Locate the cell with the specified text and output its [X, Y] center coordinate. 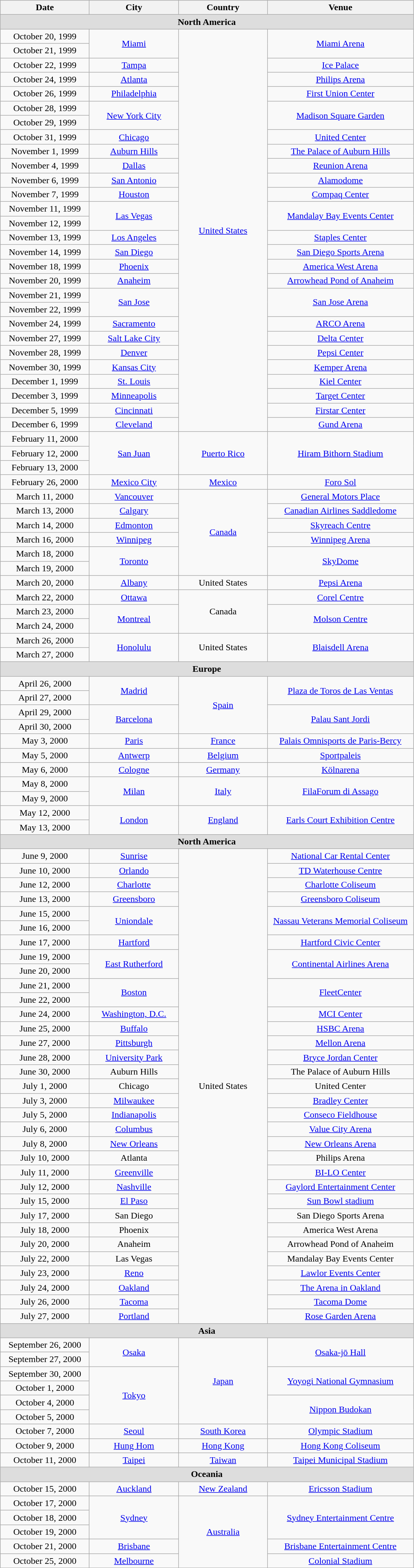
Osaka [134, 1352]
Conseco Fieldhouse [340, 1115]
June 10, 2000 [45, 870]
November 13, 1999 [45, 238]
Charlotte Coliseum [340, 885]
Mexico City [134, 482]
Staples Center [340, 238]
ARCO Arena [340, 324]
November 4, 1999 [45, 165]
Canadian Airlines Saddledome [340, 511]
October 31, 1999 [45, 137]
Uniondale [134, 921]
Italy [223, 791]
Earls Court Exhibition Centre [340, 820]
November 14, 1999 [45, 252]
FilaForum di Assago [340, 791]
Hartford [134, 942]
July 26, 2000 [45, 1302]
March 16, 2000 [45, 540]
Lawlor Events Center [340, 1273]
University Park [134, 1057]
Oakland [134, 1287]
Milan [134, 791]
Palais Omnisports de Paris-Bercy [340, 741]
June 22, 2000 [45, 1000]
October 22, 1999 [45, 65]
November 30, 1999 [45, 367]
Germany [223, 770]
July 3, 2000 [45, 1101]
Ottawa [134, 597]
May 12, 2000 [45, 813]
Mexico [223, 482]
October 21, 2000 [45, 1546]
Pepsi Arena [340, 583]
October 17, 2000 [45, 1503]
September 30, 2000 [45, 1374]
November 22, 1999 [45, 309]
FleetCenter [340, 993]
Edmonton [134, 525]
Sun Bowl stadium [340, 1201]
Osaka-jō Hall [340, 1352]
BI-LO Center [340, 1172]
July 15, 2000 [45, 1201]
October 4, 2000 [45, 1403]
November 20, 1999 [45, 281]
Charlotte [134, 885]
Boston [134, 993]
Hung Hom [134, 1446]
July 6, 2000 [45, 1129]
October 26, 1999 [45, 94]
Kölnarena [340, 770]
Brisbane Entertainment Centre [340, 1546]
Dallas [134, 165]
Date [45, 8]
Sacramento [134, 324]
September 26, 2000 [45, 1345]
October 21, 1999 [45, 51]
Orlando [134, 870]
February 12, 2000 [45, 453]
Indianapolis [134, 1115]
Taiwan [223, 1460]
April 30, 2000 [45, 727]
March 24, 2000 [45, 626]
Nippon Budokan [340, 1410]
Puerto Rico [223, 453]
Target Center [340, 396]
October 20, 1999 [45, 36]
Cincinnati [134, 410]
Palau Sant Jordi [340, 719]
November 21, 1999 [45, 295]
November 6, 1999 [45, 180]
Tacoma [134, 1302]
First Union Center [340, 94]
Washington, D.C. [134, 1014]
Cologne [134, 770]
July 23, 2000 [45, 1273]
July 1, 2000 [45, 1086]
July 12, 2000 [45, 1187]
Reno [134, 1273]
Nassau Veterans Memorial Coliseum [340, 921]
Sydney Entertainment Centre [340, 1517]
Alamodome [340, 180]
New York City [134, 115]
Bradley Center [340, 1101]
October 9, 2000 [45, 1446]
July 20, 2000 [45, 1244]
Oceania [207, 1474]
Seoul [134, 1431]
Buffalo [134, 1028]
June 12, 2000 [45, 885]
June 16, 2000 [45, 928]
Colonial Stadium [340, 1561]
Yoyogi National Gymnasium [340, 1381]
New Orleans [134, 1144]
Auckland [134, 1489]
May 6, 2000 [45, 770]
June 30, 2000 [45, 1072]
Delta Center [340, 338]
Rose Garden Arena [340, 1316]
December 3, 1999 [45, 396]
May 5, 2000 [45, 755]
San Juan [134, 453]
Molson Centre [340, 619]
Barcelona [134, 719]
Australia [223, 1532]
April 29, 2000 [45, 712]
November 1, 1999 [45, 151]
Ice Palace [340, 65]
General Motors Place [340, 496]
March 18, 2000 [45, 554]
Reunion Arena [340, 165]
Milwaukee [134, 1101]
New Zealand [223, 1489]
March 19, 2000 [45, 568]
Bryce Jordan Center [340, 1057]
Columbus [134, 1129]
March 11, 2000 [45, 496]
Nashville [134, 1187]
TD Waterhouse Centre [340, 870]
Country [223, 8]
July 27, 2000 [45, 1316]
Gund Arena [340, 425]
Taipei Municipal Stadium [340, 1460]
Kiel Center [340, 381]
Salt Lake City [134, 338]
June 28, 2000 [45, 1057]
February 11, 2000 [45, 439]
July 10, 2000 [45, 1158]
March 14, 2000 [45, 525]
Tokyo [134, 1395]
Tampa [134, 65]
June 13, 2000 [45, 899]
Foro Sol [340, 482]
Winnipeg Arena [340, 540]
March 23, 2000 [45, 611]
December 5, 1999 [45, 410]
National Car Rental Center [340, 856]
December 6, 1999 [45, 425]
Asia [207, 1330]
Denver [134, 353]
Venue [340, 8]
Minneapolis [134, 396]
September 27, 2000 [45, 1359]
Taipei [134, 1460]
Winnipeg [134, 540]
October 18, 2000 [45, 1517]
Greenville [134, 1172]
Europe [207, 669]
October 25, 2000 [45, 1561]
June 17, 2000 [45, 942]
July 18, 2000 [45, 1230]
November 24, 1999 [45, 324]
March 26, 2000 [45, 640]
October 24, 1999 [45, 79]
Corel Centre [340, 597]
England [223, 820]
Albany [134, 583]
The Arena in Oakland [340, 1287]
Tacoma Dome [340, 1302]
July 5, 2000 [45, 1115]
Firstar Center [340, 410]
Sportpaleis [340, 755]
MCI Center [340, 1014]
May 13, 2000 [45, 827]
Hong Kong [223, 1446]
November 11, 1999 [45, 209]
June 9, 2000 [45, 856]
San Jose Arena [340, 302]
June 19, 2000 [45, 957]
Cleveland [134, 425]
March 20, 2000 [45, 583]
February 13, 2000 [45, 468]
Hartford Civic Center [340, 942]
East Rutherford [134, 964]
Continental Airlines Arena [340, 964]
Montreal [134, 619]
Kansas City [134, 367]
April 27, 2000 [45, 698]
Portland [134, 1316]
October 29, 1999 [45, 122]
July 17, 2000 [45, 1215]
November 12, 1999 [45, 223]
Pittsburgh [134, 1043]
Miami Arena [340, 43]
Plaza de Toros de Las Ventas [340, 691]
June 25, 2000 [45, 1028]
October 19, 2000 [45, 1532]
HSBC Arena [340, 1028]
October 7, 2000 [45, 1431]
Honolulu [134, 648]
June 24, 2000 [45, 1014]
Calgary [134, 511]
December 1, 1999 [45, 381]
Paris [134, 741]
July 11, 2000 [45, 1172]
Greensboro [134, 899]
Gaylord Entertainment Center [340, 1187]
Kemper Arena [340, 367]
Hiram Bithorn Stadium [340, 453]
France [223, 741]
St. Louis [134, 381]
May 9, 2000 [45, 798]
February 26, 2000 [45, 482]
Belgium [223, 755]
October 28, 1999 [45, 108]
Toronto [134, 561]
Miami [134, 43]
Pepsi Center [340, 353]
Ericsson Stadium [340, 1489]
March 13, 2000 [45, 511]
Japan [223, 1381]
Olympic Stadium [340, 1431]
Blaisdell Arena [340, 648]
May 3, 2000 [45, 741]
Los Angeles [134, 238]
June 15, 2000 [45, 914]
November 7, 1999 [45, 195]
October 11, 2000 [45, 1460]
Houston [134, 195]
London [134, 820]
November 18, 1999 [45, 266]
June 20, 2000 [45, 971]
March 27, 2000 [45, 655]
South Korea [223, 1431]
October 1, 2000 [45, 1388]
Spain [223, 705]
San Jose [134, 302]
July 24, 2000 [45, 1287]
Hong Kong Coliseum [340, 1446]
Antwerp [134, 755]
San Antonio [134, 180]
Value City Arena [340, 1129]
April 26, 2000 [45, 683]
June 27, 2000 [45, 1043]
SkyDome [340, 561]
June 21, 2000 [45, 985]
July 8, 2000 [45, 1144]
March 22, 2000 [45, 597]
Melbourne [134, 1561]
November 28, 1999 [45, 353]
New Orleans Arena [340, 1144]
Sydney [134, 1517]
November 27, 1999 [45, 338]
Vancouver [134, 496]
Greensboro Coliseum [340, 899]
October 15, 2000 [45, 1489]
El Paso [134, 1201]
October 5, 2000 [45, 1417]
Mellon Arena [340, 1043]
Compaq Center [340, 195]
Madrid [134, 691]
Skyreach Centre [340, 525]
Philadelphia [134, 94]
May 8, 2000 [45, 784]
Brisbane [134, 1546]
City [134, 8]
July 22, 2000 [45, 1259]
Madison Square Garden [340, 115]
Sunrise [134, 856]
